Find where the given text appears and provide that cell's center as [x, y] coordinate. 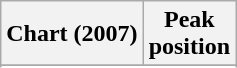
Chart (2007) [72, 34]
Peakposition [189, 34]
